Identify which cell holds the provided text, then report its [X, Y] central coordinate. 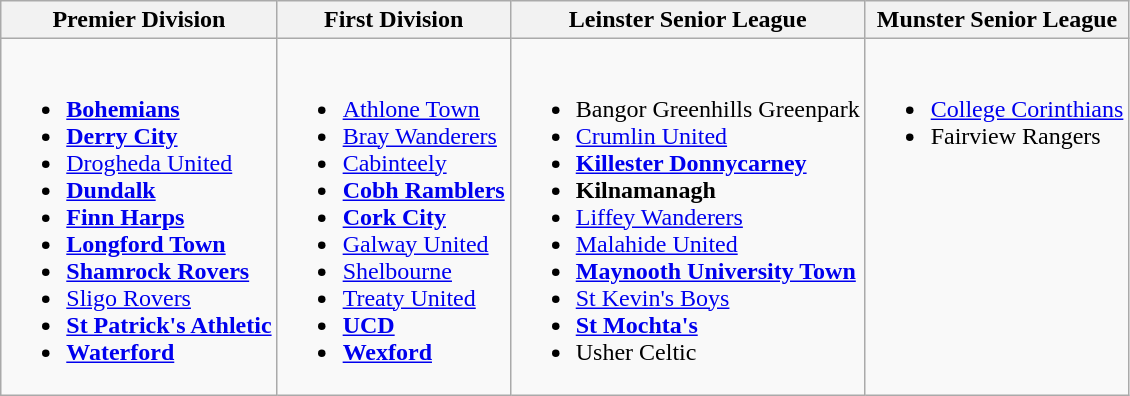
Munster Senior League [997, 20]
Leinster Senior League [688, 20]
BohemiansDerry CityDrogheda UnitedDundalkFinn HarpsLongford TownShamrock RoversSligo RoversSt Patrick's AthleticWaterford [139, 217]
First Division [394, 20]
College CorinthiansFairview Rangers [997, 217]
Athlone TownBray WanderersCabinteelyCobh RamblersCork CityGalway UnitedShelbourneTreaty UnitedUCDWexford [394, 217]
Premier Division [139, 20]
